Determine the [x, y] coordinate at the center of the cell enclosing the given text.  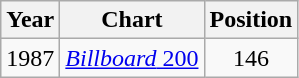
146 [251, 58]
Position [251, 20]
Year [30, 20]
Chart [132, 20]
1987 [30, 58]
Billboard 200 [132, 58]
